Locate the cell with the specified text and output its (X, Y) center coordinate. 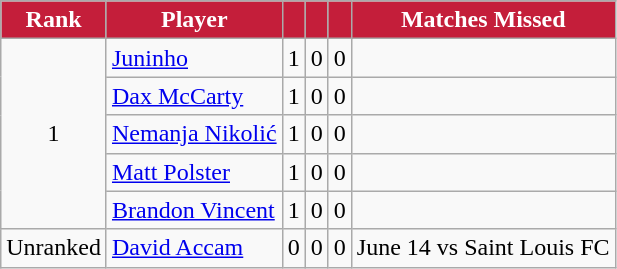
Player (194, 20)
Matches Missed (483, 20)
Nemanja Nikolić (194, 134)
Unranked (54, 248)
Matt Polster (194, 172)
June 14 vs Saint Louis FC (483, 248)
Dax McCarty (194, 96)
Juninho (194, 58)
Rank (54, 20)
David Accam (194, 248)
Brandon Vincent (194, 210)
